Scan for the cell matching the given text and deliver its [X, Y] coordinate at center. 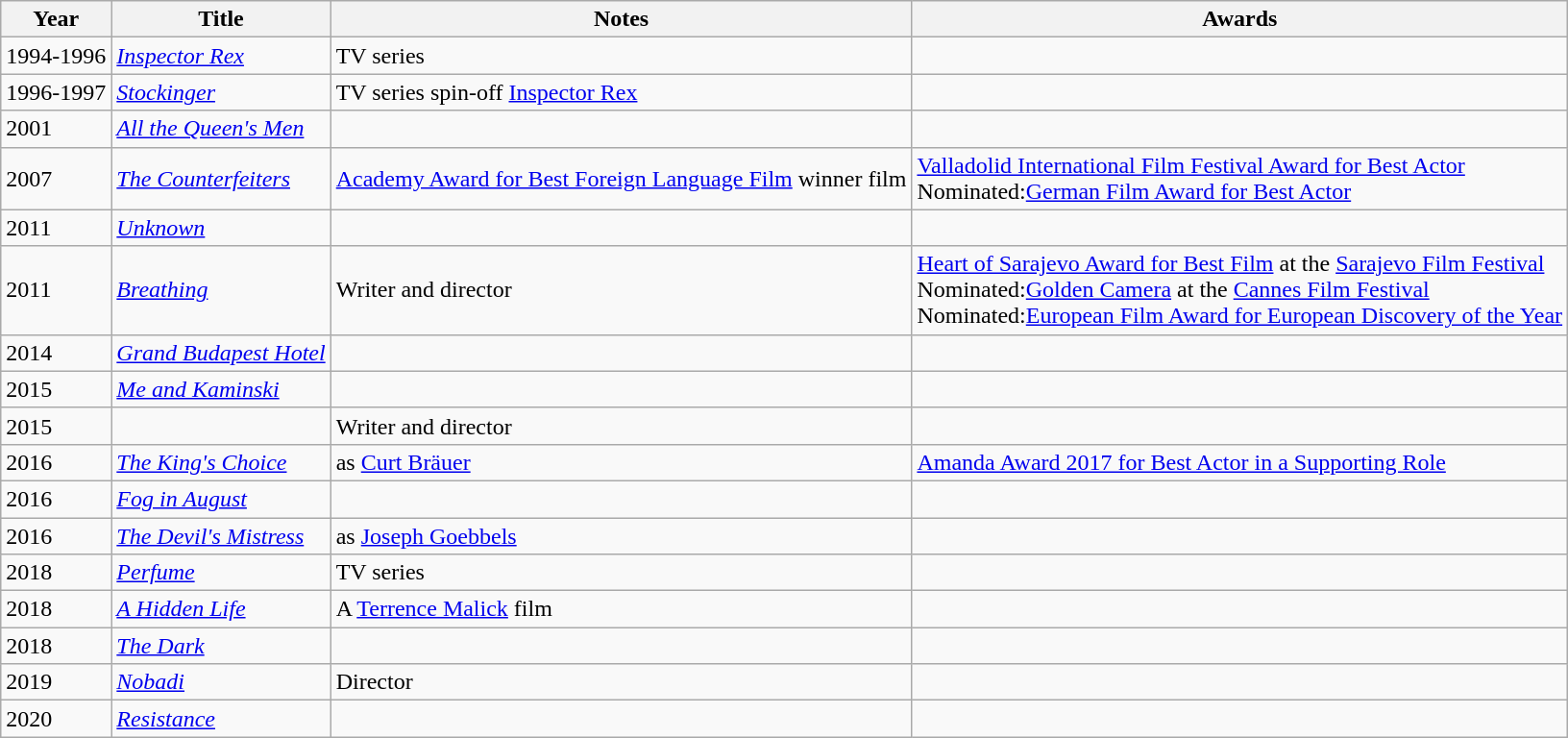
Year [56, 19]
A Terrence Malick film [621, 609]
Unknown [221, 228]
TV series spin-off Inspector Rex [621, 92]
as Curt Bräuer [621, 462]
Stockinger [221, 92]
The Counterfeiters [221, 179]
Notes [621, 19]
The King's Choice [221, 462]
Resistance [221, 719]
Director [621, 682]
Amanda Award 2017 for Best Actor in a Supporting Role [1239, 462]
Valladolid International Film Festival Award for Best ActorNominated:German Film Award for Best Actor [1239, 179]
The Dark [221, 646]
Grand Budapest Hotel [221, 353]
2014 [56, 353]
Academy Award for Best Foreign Language Film winner film [621, 179]
1994-1996 [56, 56]
A Hidden Life [221, 609]
2007 [56, 179]
Perfume [221, 573]
Nobadi [221, 682]
2020 [56, 719]
Awards [1239, 19]
Me and Kaminski [221, 389]
as Joseph Goebbels [621, 535]
Inspector Rex [221, 56]
The Devil's Mistress [221, 535]
2001 [56, 129]
Breathing [221, 290]
1996-1997 [56, 92]
Title [221, 19]
All the Queen's Men [221, 129]
2019 [56, 682]
Fog in August [221, 499]
